Provide the [x, y] coordinate of the cell's center where the given text is located.  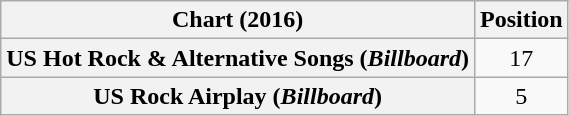
Chart (2016) [238, 20]
US Rock Airplay (Billboard) [238, 96]
US Hot Rock & Alternative Songs (Billboard) [238, 58]
5 [521, 96]
17 [521, 58]
Position [521, 20]
